Scan for the cell matching the given text and deliver its [x, y] coordinate at center. 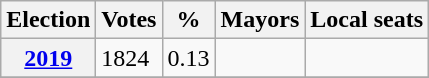
% [188, 20]
Mayors [260, 20]
0.13 [188, 58]
Votes [129, 20]
Local seats [367, 20]
1824 [129, 58]
Election [48, 20]
2019 [48, 58]
